Determine the (X, Y) coordinate at the center of the cell enclosing the given text.  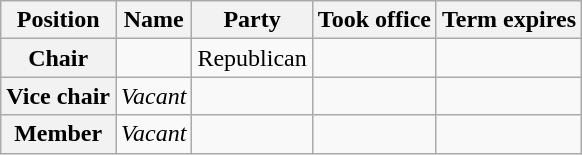
Name (154, 20)
Party (252, 20)
Term expires (508, 20)
Took office (374, 20)
Chair (58, 58)
Position (58, 20)
Member (58, 134)
Vice chair (58, 96)
Republican (252, 58)
